From the cell containing the given text, extract its center point as (x, y) coordinate. 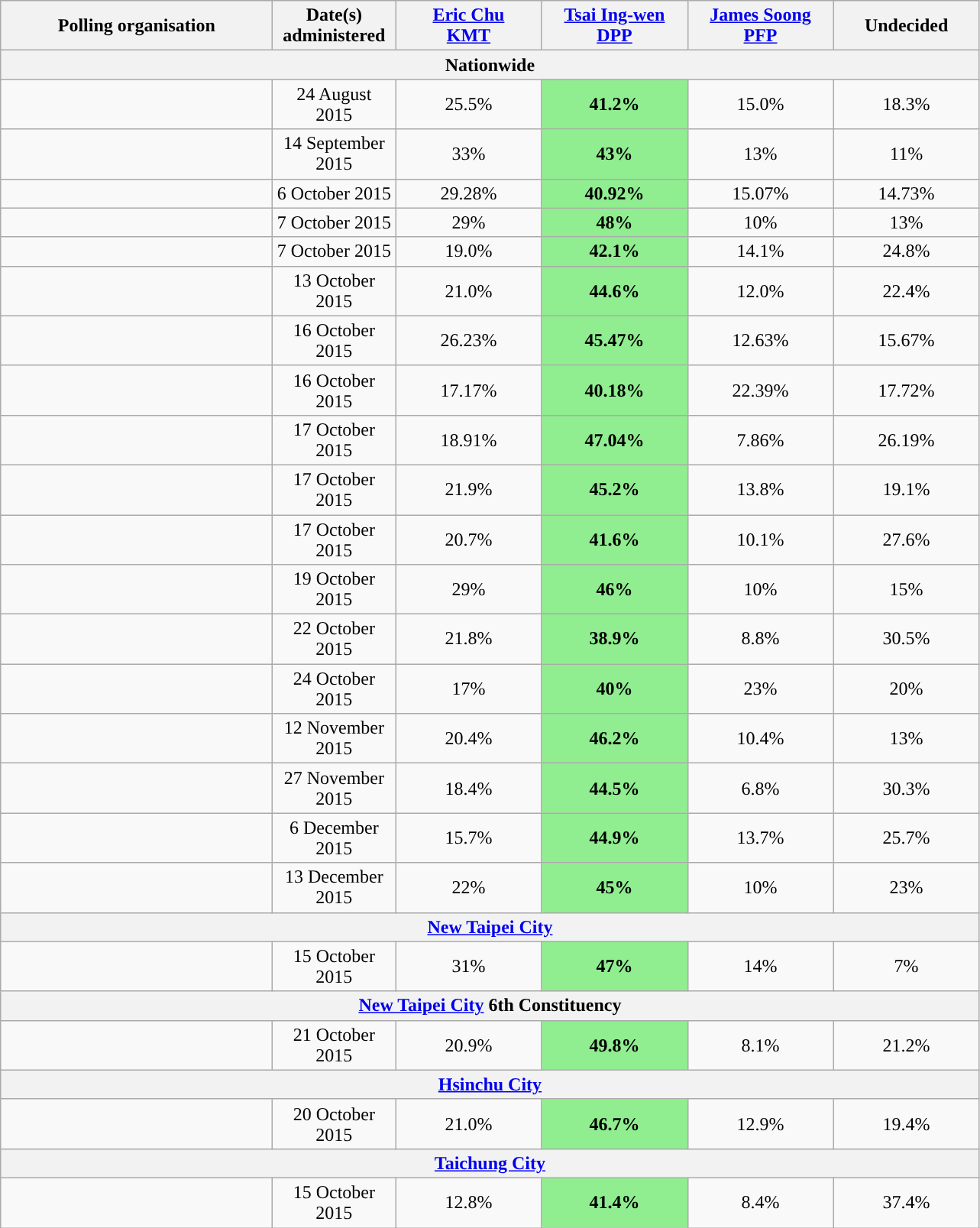
45.47% (614, 341)
31% (469, 966)
30.5% (906, 639)
8.1% (761, 1045)
47.04% (614, 440)
21.8% (469, 639)
46.7% (614, 1123)
48% (614, 222)
7.86% (761, 440)
12.0% (761, 290)
18.3% (906, 104)
Tsai Ing-wenDPP (614, 26)
Eric ChuKMT (469, 26)
19.4% (906, 1123)
13.7% (761, 838)
12.9% (761, 1123)
20.4% (469, 738)
New Taipei City (490, 927)
12.8% (469, 1203)
11% (906, 154)
8.8% (761, 639)
44.5% (614, 789)
7% (906, 966)
13 December 2015 (335, 888)
6 October 2015 (335, 193)
14% (761, 966)
15.67% (906, 341)
25.7% (906, 838)
17.72% (906, 390)
27 November 2015 (335, 789)
Undecided (906, 26)
33% (469, 154)
26.23% (469, 341)
20 October 2015 (335, 1123)
15.0% (761, 104)
10.4% (761, 738)
29.28% (469, 193)
18.91% (469, 440)
21 October 2015 (335, 1045)
24 October 2015 (335, 689)
Polling organisation (137, 26)
27.6% (906, 539)
26.19% (906, 440)
8.4% (761, 1203)
21.2% (906, 1045)
42.1% (614, 251)
20% (906, 689)
20.9% (469, 1045)
Hsinchu City (490, 1084)
40.92% (614, 193)
24 August 2015 (335, 104)
12 November 2015 (335, 738)
15.7% (469, 838)
49.8% (614, 1045)
24.8% (906, 251)
14.1% (761, 251)
40% (614, 689)
18.4% (469, 789)
45% (614, 888)
James SoongPFP (761, 26)
41.6% (614, 539)
6 December 2015 (335, 838)
15.07% (761, 193)
30.3% (906, 789)
38.9% (614, 639)
17.17% (469, 390)
10.1% (761, 539)
19 October 2015 (335, 590)
14 September 2015 (335, 154)
New Taipei City 6th Constituency (490, 1006)
40.18% (614, 390)
15% (906, 590)
47% (614, 966)
19.0% (469, 251)
Taichung City (490, 1163)
46.2% (614, 738)
22.4% (906, 290)
21.9% (469, 489)
13 October 2015 (335, 290)
20.7% (469, 539)
17% (469, 689)
25.5% (469, 104)
19.1% (906, 489)
22 October 2015 (335, 639)
22.39% (761, 390)
44.6% (614, 290)
Nationwide (490, 65)
14.73% (906, 193)
6.8% (761, 789)
46% (614, 590)
43% (614, 154)
37.4% (906, 1203)
Date(s)administered (335, 26)
41.4% (614, 1203)
22% (469, 888)
44.9% (614, 838)
41.2% (614, 104)
45.2% (614, 489)
13.8% (761, 489)
12.63% (761, 341)
